Detect which cell encompasses the target text, then output its [x, y] center coordinate. 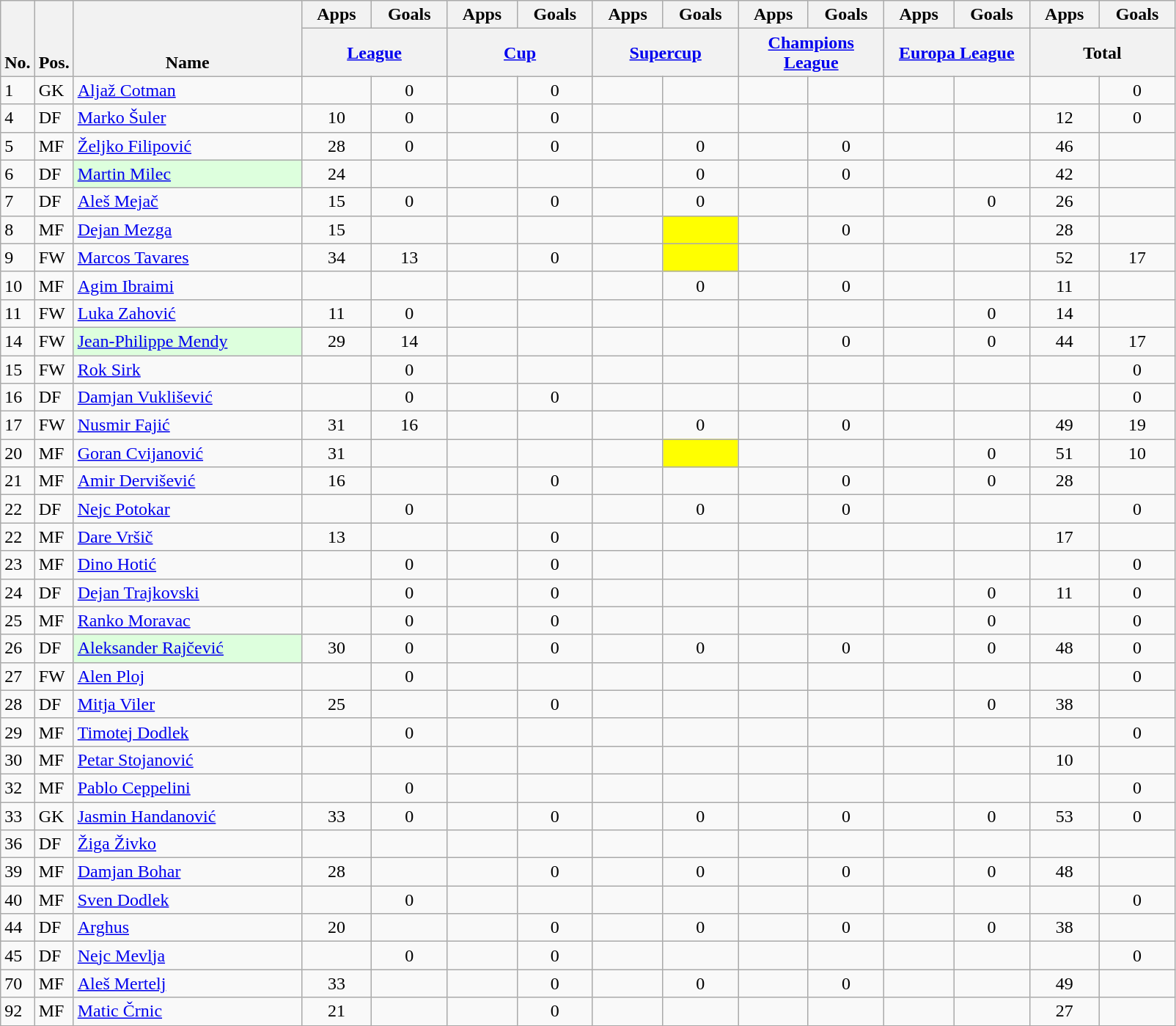
Sven Dodlek [188, 900]
6 [18, 174]
39 [18, 872]
34 [336, 257]
Nejc Potokar [188, 509]
Dejan Mezga [188, 230]
36 [18, 844]
Željko Filipović [188, 146]
46 [1065, 146]
Amir Dervišević [188, 481]
70 [18, 983]
Jean-Philippe Mendy [188, 341]
Marko Šuler [188, 118]
Dino Hotić [188, 565]
Rok Sirk [188, 369]
Matic Črnic [188, 1011]
Mitja Viler [188, 704]
8 [18, 230]
No. [18, 38]
4 [18, 118]
Martin Milec [188, 174]
Ranko Moravac [188, 620]
9 [18, 257]
Petar Stojanović [188, 760]
51 [1065, 453]
Goran Cvijanović [188, 453]
Jasmin Handanović [188, 816]
Europa League [958, 53]
1 [18, 90]
Cup [521, 53]
Dejan Trajkovski [188, 593]
Pos. [54, 38]
Champions League [811, 53]
Nejc Mevlja [188, 956]
Agim Ibraimi [188, 285]
Pablo Ceppelini [188, 788]
7 [18, 202]
32 [18, 788]
Arghus [188, 928]
League [374, 53]
Damjan Vuklišević [188, 397]
Alen Ploj [188, 676]
Timotej Dodlek [188, 732]
Luka Zahović [188, 313]
52 [1065, 257]
42 [1065, 174]
5 [18, 146]
19 [1136, 425]
45 [18, 956]
23 [18, 565]
12 [1065, 118]
Nusmir Fajić [188, 425]
Aleksander Rajčević [188, 648]
Total [1103, 53]
Name [188, 38]
Damjan Bohar [188, 872]
Supercup [666, 53]
Aleš Mejač [188, 202]
92 [18, 1011]
40 [18, 900]
53 [1065, 816]
Aljaž Cotman [188, 90]
Marcos Tavares [188, 257]
Dare Vršič [188, 537]
Aleš Mertelj [188, 983]
Žiga Živko [188, 844]
